Provide the (X, Y) coordinate of the cell's center where the given text is located.  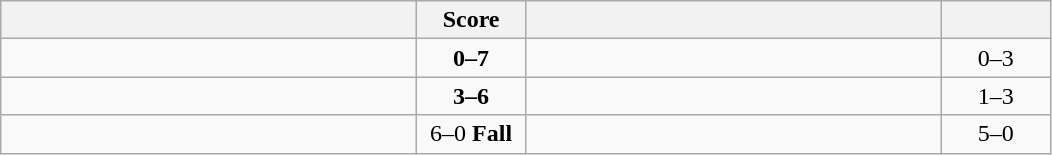
0–7 (472, 58)
6–0 Fall (472, 134)
Score (472, 20)
3–6 (472, 96)
5–0 (996, 134)
1–3 (996, 96)
0–3 (996, 58)
